Determine the [x, y] coordinate at the center of the cell enclosing the given text.  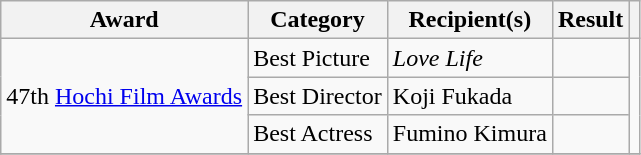
Love Life [470, 58]
Category [318, 20]
Award [124, 20]
Recipient(s) [470, 20]
Koji Fukada [470, 96]
Result [590, 20]
Fumino Kimura [470, 134]
Best Actress [318, 134]
47th Hochi Film Awards [124, 96]
Best Director [318, 96]
Best Picture [318, 58]
